Determine the [X, Y] coordinate at the center of the cell enclosing the given text.  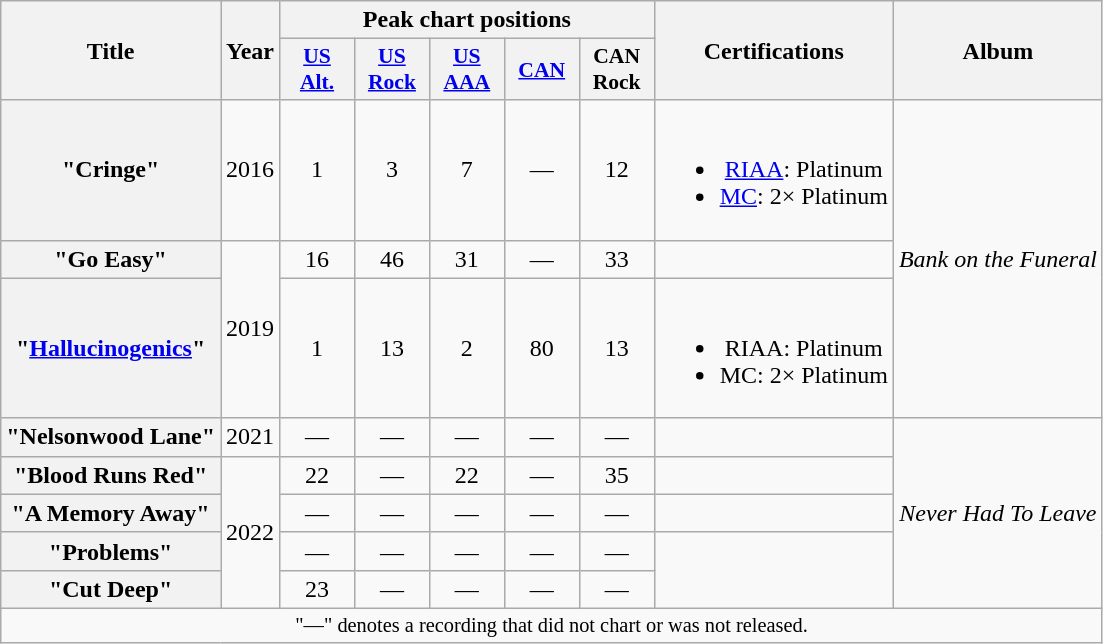
"Problems" [111, 551]
"Go Easy" [111, 259]
"Cringe" [111, 170]
"Cut Deep" [111, 589]
CANRock [616, 70]
Title [111, 50]
Bank on the Funeral [998, 259]
80 [542, 348]
23 [318, 589]
USAAA [466, 70]
2022 [250, 532]
"—" denotes a recording that did not chart or was not released. [552, 625]
46 [392, 259]
"Blood Runs Red" [111, 475]
2021 [250, 437]
31 [466, 259]
USAlt. [318, 70]
12 [616, 170]
Peak chart positions [468, 20]
USRock [392, 70]
Certifications [774, 50]
7 [466, 170]
3 [392, 170]
Year [250, 50]
CAN [542, 70]
Album [998, 50]
"Hallucinogenics" [111, 348]
Never Had To Leave [998, 513]
16 [318, 259]
35 [616, 475]
2 [466, 348]
"A Memory Away" [111, 513]
"Nelsonwood Lane" [111, 437]
2016 [250, 170]
33 [616, 259]
2019 [250, 329]
